Search for the cell housing the specified text and yield its [X, Y] center coordinate. 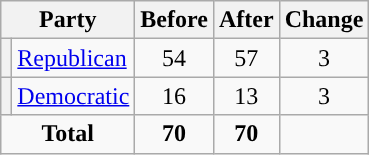
16 [174, 96]
Change [324, 20]
13 [246, 96]
54 [174, 58]
After [246, 20]
Democratic [74, 96]
Party [68, 20]
57 [246, 58]
Total [68, 134]
Republican [74, 58]
Before [174, 20]
